Locate the cell with the specified text and output its [x, y] center coordinate. 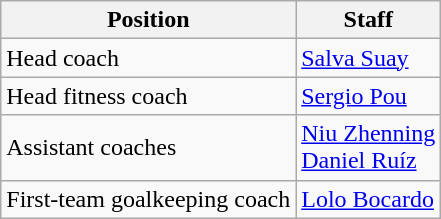
Staff [368, 20]
Assistant coaches [148, 148]
Salva Suay [368, 58]
Head coach [148, 58]
Head fitness coach [148, 96]
Position [148, 20]
First-team goalkeeping coach [148, 199]
Niu Zhenning Daniel Ruíz [368, 148]
Lolo Bocardo [368, 199]
Sergio Pou [368, 96]
